Determine the [X, Y] coordinate at the center of the cell enclosing the given text.  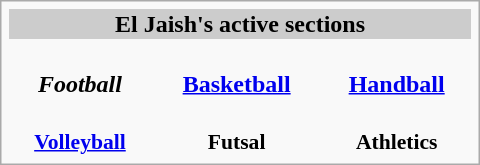
Volleyball [80, 129]
El Jaish's active sections [240, 24]
Futsal [237, 129]
Athletics [397, 129]
Handball [397, 70]
Football [80, 70]
Basketball [237, 70]
